Capture the cell that displays the provided text and extract its [x, y] central coordinate. 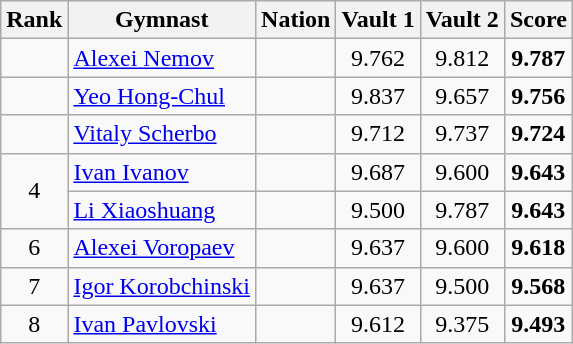
Alexei Nemov [162, 58]
9.612 [378, 324]
Igor Korobchinski [162, 286]
Li Xiaoshuang [162, 210]
Vitaly Scherbo [162, 134]
9.712 [378, 134]
Ivan Pavlovski [162, 324]
6 [34, 248]
Alexei Voropaev [162, 248]
9.493 [538, 324]
Gymnast [162, 20]
Rank [34, 20]
Ivan Ivanov [162, 172]
9.762 [378, 58]
9.812 [462, 58]
9.724 [538, 134]
9.375 [462, 324]
Nation [296, 20]
9.568 [538, 286]
4 [34, 191]
9.687 [378, 172]
9.618 [538, 248]
Vault 2 [462, 20]
9.756 [538, 96]
Yeo Hong-Chul [162, 96]
Score [538, 20]
7 [34, 286]
9.737 [462, 134]
9.837 [378, 96]
Vault 1 [378, 20]
9.657 [462, 96]
8 [34, 324]
